Identify which cell holds the provided text, then report its [X, Y] central coordinate. 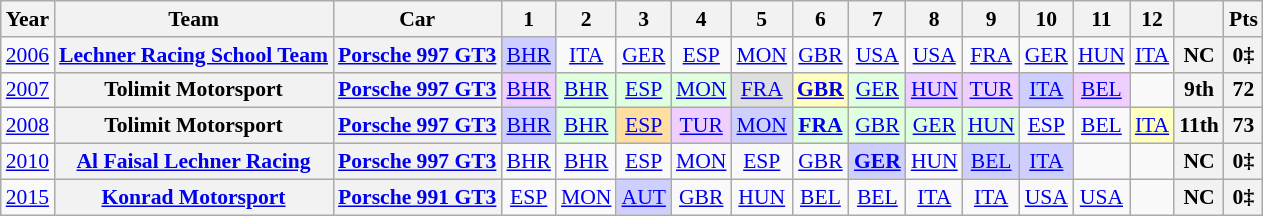
9 [992, 19]
6 [820, 19]
Year [28, 19]
72 [1244, 90]
Al Faisal Lechner Racing [194, 162]
5 [762, 19]
2008 [28, 126]
Team [194, 19]
2007 [28, 90]
73 [1244, 126]
9th [1199, 90]
11 [1102, 19]
2 [586, 19]
3 [643, 19]
12 [1152, 19]
2010 [28, 162]
AUT [643, 197]
7 [878, 19]
2015 [28, 197]
Pts [1244, 19]
4 [702, 19]
2006 [28, 55]
1 [528, 19]
Lechner Racing School Team [194, 55]
Porsche 991 GT3 [417, 197]
Car [417, 19]
11th [1199, 126]
Konrad Motorsport [194, 197]
8 [934, 19]
10 [1046, 19]
